Detect which cell encompasses the target text, then output its (x, y) center coordinate. 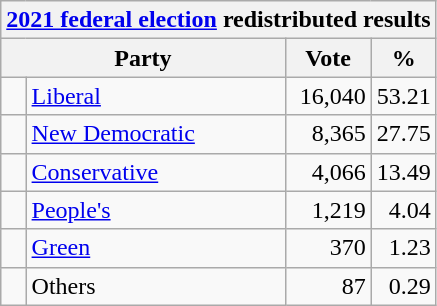
Vote (328, 58)
53.21 (404, 96)
87 (328, 286)
1.23 (404, 248)
4.04 (404, 210)
Liberal (156, 96)
16,040 (328, 96)
1,219 (328, 210)
370 (328, 248)
People's (156, 210)
13.49 (404, 172)
2021 federal election redistributed results (218, 20)
4,066 (328, 172)
0.29 (404, 286)
Party (143, 58)
New Democratic (156, 134)
Others (156, 286)
Conservative (156, 172)
Green (156, 248)
27.75 (404, 134)
% (404, 58)
8,365 (328, 134)
